Provide the (x, y) coordinate of the cell's center where the given text is located.  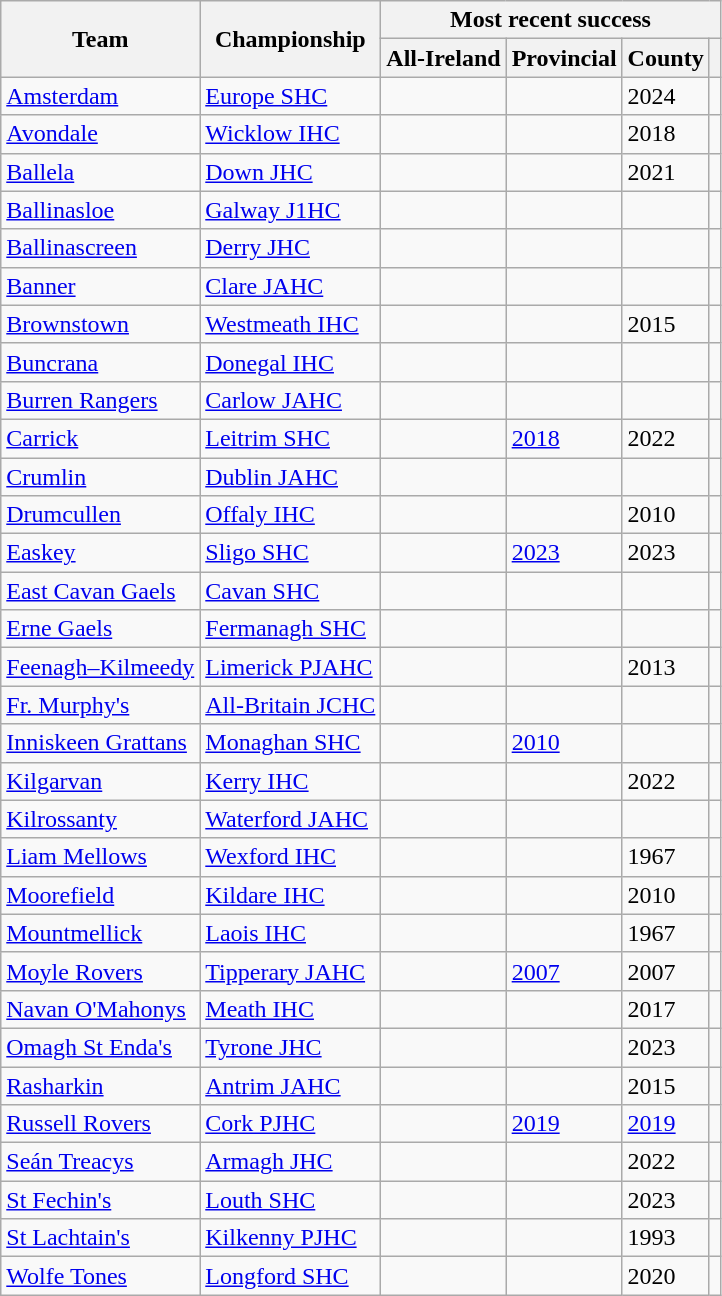
Dublin JAHC (290, 477)
All-Britain JCHC (290, 705)
Most recent success (550, 20)
Limerick PJAHC (290, 667)
Feenagh–Kilmeedy (100, 667)
Louth SHC (290, 1200)
Cavan SHC (290, 591)
Down JHC (290, 172)
Antrim JAHC (290, 1085)
East Cavan Gaels (100, 591)
Easkey (100, 553)
Rasharkin (100, 1085)
Ballinasloe (100, 210)
Erne Gaels (100, 629)
Avondale (100, 134)
Burren Rangers (100, 400)
Longford SHC (290, 1276)
Meath IHC (290, 1009)
2017 (666, 1009)
Drumcullen (100, 515)
St Lachtain's (100, 1238)
Mountmellick (100, 933)
Ballinascreen (100, 248)
Buncrana (100, 362)
Sligo SHC (290, 553)
Omagh St Enda's (100, 1047)
Laois IHC (290, 933)
Fr. Murphy's (100, 705)
Carlow JAHC (290, 400)
Fermanagh SHC (290, 629)
Offaly IHC (290, 515)
Crumlin (100, 477)
Kilkenny PJHC (290, 1238)
Brownstown (100, 324)
Russell Rovers (100, 1124)
Ballela (100, 172)
Armagh JHC (290, 1162)
1993 (666, 1238)
Monaghan SHC (290, 743)
Wicklow IHC (290, 134)
Kilrossanty (100, 819)
Kerry IHC (290, 781)
Team (100, 39)
Waterford JAHC (290, 819)
Cork PJHC (290, 1124)
Kilgarvan (100, 781)
Derry JHC (290, 248)
Donegal IHC (290, 362)
Tipperary JAHC (290, 971)
Moorefield (100, 895)
Tyrone JHC (290, 1047)
Championship (290, 39)
Carrick (100, 438)
2013 (666, 667)
Clare JAHC (290, 286)
County (666, 58)
Westmeath IHC (290, 324)
Banner (100, 286)
Navan O'Mahonys (100, 1009)
Kildare IHC (290, 895)
2021 (666, 172)
Leitrim SHC (290, 438)
St Fechin's (100, 1200)
Liam Mellows (100, 857)
Wexford IHC (290, 857)
Moyle Rovers (100, 971)
Provincial (564, 58)
Europe SHC (290, 96)
Amsterdam (100, 96)
All-Ireland (444, 58)
Galway J1HC (290, 210)
Seán Treacys (100, 1162)
2020 (666, 1276)
Inniskeen Grattans (100, 743)
2024 (666, 96)
Wolfe Tones (100, 1276)
